Output the (x, y) coordinate of the center of the cell containing the given text.  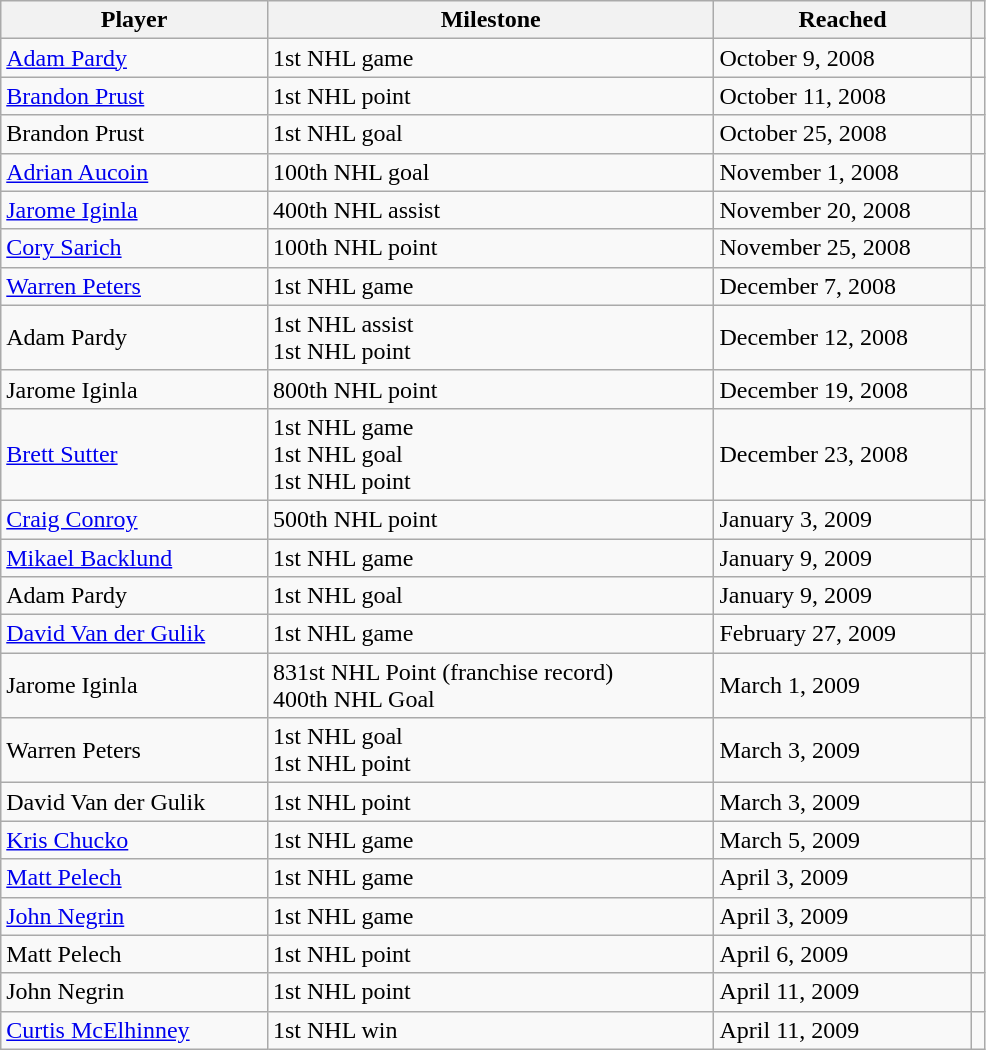
February 27, 2009 (842, 634)
1st NHL win (490, 1030)
Cory Sarich (134, 248)
December 23, 2008 (842, 454)
Adrian Aucoin (134, 172)
1st NHL game1st NHL goal1st NHL point (490, 454)
October 9, 2008 (842, 58)
November 20, 2008 (842, 210)
1st NHL assist1st NHL point (490, 338)
March 1, 2009 (842, 686)
December 12, 2008 (842, 338)
December 19, 2008 (842, 389)
Player (134, 20)
April 6, 2009 (842, 954)
Brett Sutter (134, 454)
Reached (842, 20)
Curtis McElhinney (134, 1030)
100th NHL goal (490, 172)
November 25, 2008 (842, 248)
Milestone (490, 20)
500th NHL point (490, 519)
1st NHL goal1st NHL point (490, 750)
100th NHL point (490, 248)
Kris Chucko (134, 840)
October 11, 2008 (842, 96)
800th NHL point (490, 389)
831st NHL Point (franchise record)400th NHL Goal (490, 686)
March 5, 2009 (842, 840)
Mikael Backlund (134, 557)
Craig Conroy (134, 519)
December 7, 2008 (842, 286)
400th NHL assist (490, 210)
October 25, 2008 (842, 134)
January 3, 2009 (842, 519)
November 1, 2008 (842, 172)
